Extract the (x, y) coordinate from the center of the cell holding the provided text.  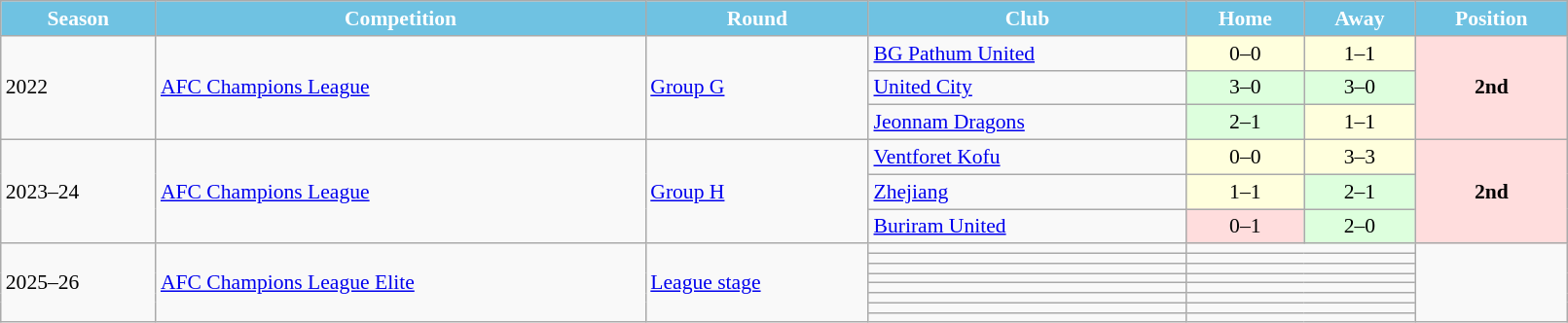
Competition (401, 18)
AFC Champions League Elite (401, 284)
3–3 (1360, 158)
Group H (757, 193)
United City (1027, 88)
Group G (757, 88)
Round (757, 18)
2023–24 (78, 193)
2025–26 (78, 284)
Ventforet Kofu (1027, 158)
2022 (78, 88)
Buriram United (1027, 227)
BG Pathum United (1027, 54)
Position (1491, 18)
2–0 (1360, 227)
Season (78, 18)
Away (1360, 18)
League stage (757, 284)
Home (1246, 18)
Jeonnam Dragons (1027, 123)
Zhejiang (1027, 192)
0–1 (1246, 227)
Club (1027, 18)
